Search for the cell housing the specified text and yield its (x, y) center coordinate. 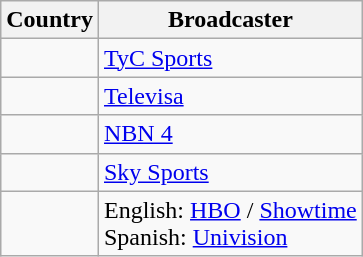
Country (50, 20)
NBN 4 (230, 134)
Broadcaster (230, 20)
English: HBO / Showtime Spanish: Univision (230, 224)
Televisa (230, 96)
TyC Sports (230, 58)
Sky Sports (230, 172)
